Pinpoint the cell where the given text exists, returning its [X, Y] midpoint coordinate. 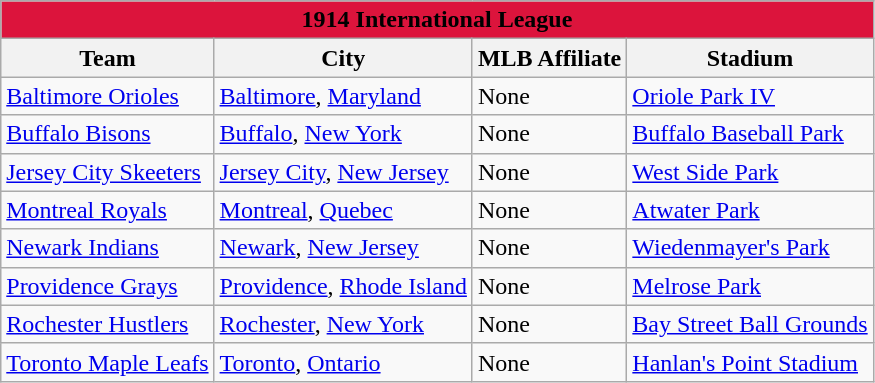
Rochester Hustlers [108, 324]
Providence Grays [108, 286]
Jersey City, New Jersey [343, 172]
Buffalo, New York [343, 134]
Baltimore Orioles [108, 96]
Baltimore, Maryland [343, 96]
Bay Street Ball Grounds [750, 324]
Jersey City Skeeters [108, 172]
Toronto, Ontario [343, 362]
Montreal, Quebec [343, 210]
Oriole Park IV [750, 96]
Atwater Park [750, 210]
Toronto Maple Leafs [108, 362]
Team [108, 58]
Providence, Rhode Island [343, 286]
Newark Indians [108, 248]
1914 International League [437, 20]
Hanlan's Point Stadium [750, 362]
Buffalo Bisons [108, 134]
Stadium [750, 58]
Buffalo Baseball Park [750, 134]
Newark, New Jersey [343, 248]
MLB Affiliate [549, 58]
Melrose Park [750, 286]
Montreal Royals [108, 210]
Rochester, New York [343, 324]
City [343, 58]
West Side Park [750, 172]
Wiedenmayer's Park [750, 248]
